Search for the cell housing the specified text and yield its (x, y) center coordinate. 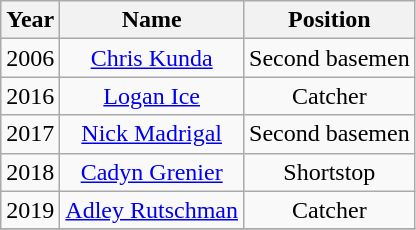
Name (152, 20)
Year (30, 20)
Cadyn Grenier (152, 172)
2018 (30, 172)
Adley Rutschman (152, 210)
Nick Madrigal (152, 134)
2019 (30, 210)
Shortstop (330, 172)
2016 (30, 96)
Logan Ice (152, 96)
2017 (30, 134)
Chris Kunda (152, 58)
2006 (30, 58)
Position (330, 20)
